Identify which cell holds the provided text, then report its (x, y) central coordinate. 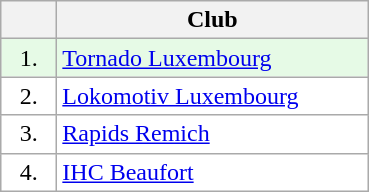
4. (29, 172)
1. (29, 58)
3. (29, 134)
Rapids Remich (212, 134)
Lokomotiv Luxembourg (212, 96)
Club (212, 20)
2. (29, 96)
Tornado Luxembourg (212, 58)
IHC Beaufort (212, 172)
